Scan for the cell matching the given text and deliver its (X, Y) coordinate at center. 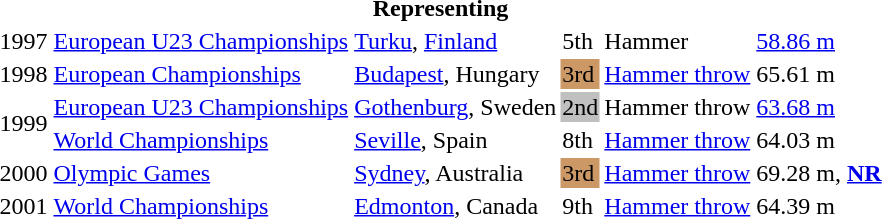
2nd (580, 107)
Turku, Finland (456, 41)
World Championships (201, 140)
Budapest, Hungary (456, 74)
Olympic Games (201, 173)
Seville, Spain (456, 140)
Sydney, Australia (456, 173)
8th (580, 140)
5th (580, 41)
Gothenburg, Sweden (456, 107)
Hammer (678, 41)
European Championships (201, 74)
